Return (X, Y) of the center of cell containing provided text 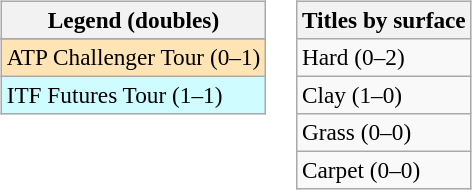
Carpet (0–0) (384, 171)
Legend (doubles) (133, 20)
Hard (0–2) (384, 57)
Grass (0–0) (384, 133)
Clay (1–0) (384, 95)
ITF Futures Tour (1–1) (133, 95)
ATP Challenger Tour (0–1) (133, 57)
Titles by surface (384, 20)
